Return [x, y] of the center of cell containing provided text 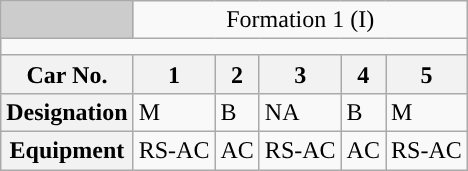
NA [300, 112]
1 [174, 74]
5 [427, 74]
2 [237, 74]
4 [363, 74]
3 [300, 74]
Car No. [67, 74]
Formation 1 (I) [300, 20]
Designation [67, 112]
Equipment [67, 150]
